Output the (x, y) coordinate of the center of the cell containing the given text.  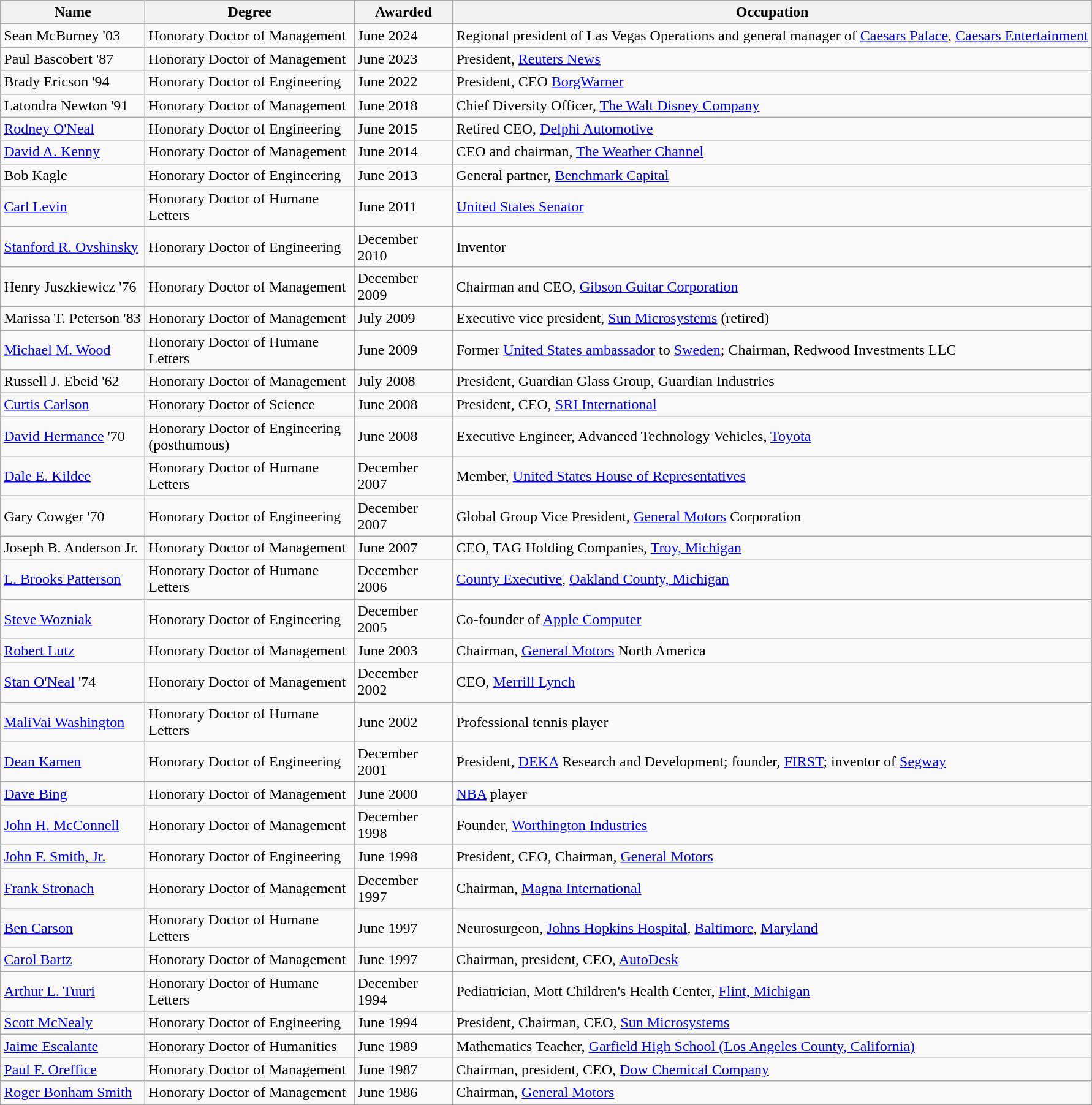
Paul Bascobert '87 (73, 59)
President, DEKA Research and Development; founder, FIRST; inventor of Segway (772, 762)
December 1994 (403, 991)
December 2001 (403, 762)
United States Senator (772, 207)
December 2005 (403, 619)
December 2006 (403, 579)
Chairman and CEO, Gibson Guitar Corporation (772, 287)
Rodney O'Neal (73, 129)
Neurosurgeon, Johns Hopkins Hospital, Baltimore, Maryland (772, 929)
President, CEO, Chairman, General Motors (772, 856)
Curtis Carlson (73, 405)
Founder, Worthington Industries (772, 824)
Robert Lutz (73, 651)
President, Guardian Glass Group, Guardian Industries (772, 382)
President, Reuters News (772, 59)
Scott McNealy (73, 1023)
Occupation (772, 12)
June 2023 (403, 59)
MaliVai Washington (73, 722)
June 1986 (403, 1093)
June 2000 (403, 793)
December 2010 (403, 246)
Pediatrician, Mott Children's Health Center, Flint, Michigan (772, 991)
David Hermance '70 (73, 436)
Jaime Escalante (73, 1046)
Inventor (772, 246)
Ben Carson (73, 929)
CEO and chairman, The Weather Channel (772, 152)
July 2008 (403, 382)
President, Chairman, CEO, Sun Microsystems (772, 1023)
President, CEO, SRI International (772, 405)
Chairman, Magna International (772, 888)
Russell J. Ebeid '62 (73, 382)
Frank Stronach (73, 888)
June 2015 (403, 129)
Honorary Doctor of Science (250, 405)
June 2022 (403, 82)
June 2018 (403, 105)
Roger Bonham Smith (73, 1093)
CEO, Merrill Lynch (772, 682)
June 2009 (403, 349)
John H. McConnell (73, 824)
Chairman, president, CEO, Dow Chemical Company (772, 1069)
Gary Cowger '70 (73, 516)
Chief Diversity Officer, The Walt Disney Company (772, 105)
Retired CEO, Delphi Automotive (772, 129)
Honorary Doctor of Humanities (250, 1046)
December 2009 (403, 287)
June 2007 (403, 548)
Global Group Vice President, General Motors Corporation (772, 516)
June 1989 (403, 1046)
Awarded (403, 12)
President, CEO BorgWarner (772, 82)
December 1997 (403, 888)
Name (73, 12)
Henry Juszkiewicz '76 (73, 287)
Chairman, president, CEO, AutoDesk (772, 960)
Chairman, General Motors (772, 1093)
Former United States ambassador to Sweden; Chairman, Redwood Investments LLC (772, 349)
County Executive, Oakland County, Michigan (772, 579)
Bob Kagle (73, 175)
Steve Wozniak (73, 619)
Honorary Doctor of Engineering (posthumous) (250, 436)
Executive vice president, Sun Microsystems (retired) (772, 318)
Carl Levin (73, 207)
Chairman, General Motors North America (772, 651)
Stanford R. Ovshinsky (73, 246)
December 1998 (403, 824)
June 2003 (403, 651)
L. Brooks Patterson (73, 579)
Carol Bartz (73, 960)
Dave Bing (73, 793)
June 1994 (403, 1023)
June 2011 (403, 207)
June 1987 (403, 1069)
Latondra Newton '91 (73, 105)
Marissa T. Peterson '83 (73, 318)
Co-founder of Apple Computer (772, 619)
CEO, TAG Holding Companies, Troy, Michigan (772, 548)
Brady Ericson '94 (73, 82)
Professional tennis player (772, 722)
June 2002 (403, 722)
Paul F. Oreffice (73, 1069)
Joseph B. Anderson Jr. (73, 548)
July 2009 (403, 318)
Mathematics Teacher, Garfield High School (Los Angeles County, California) (772, 1046)
Degree (250, 12)
General partner, Benchmark Capital (772, 175)
June 1998 (403, 856)
June 2024 (403, 36)
December 2002 (403, 682)
Dale E. Kildee (73, 477)
Sean McBurney '03 (73, 36)
Executive Engineer, Advanced Technology Vehicles, Toyota (772, 436)
Michael M. Wood (73, 349)
Member, United States House of Representatives (772, 477)
Regional president of Las Vegas Operations and general manager of Caesars Palace, Caesars Entertainment (772, 36)
June 2014 (403, 152)
Dean Kamen (73, 762)
NBA player (772, 793)
Arthur L. Tuuri (73, 991)
David A. Kenny (73, 152)
Stan O'Neal '74 (73, 682)
John F. Smith, Jr. (73, 856)
June 2013 (403, 175)
